For the text-containing cell, return its midpoint in (X, Y) coordinate format. 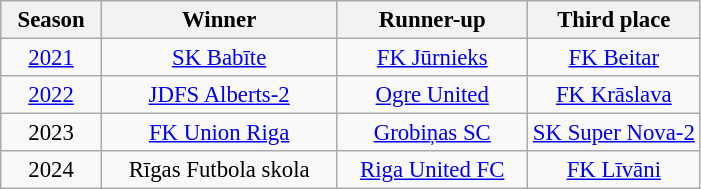
SK Super Nova-2 (614, 133)
FK Union Riga (219, 133)
Season (52, 20)
SK Babīte (219, 58)
Grobiņas SC (432, 133)
Riga United FC (432, 170)
FK Jūrnieks (432, 58)
Winner (219, 20)
JDFS Alberts-2 (219, 95)
FK Beitar (614, 58)
2022 (52, 95)
Ogre United (432, 95)
Runner-up (432, 20)
2023 (52, 133)
2021 (52, 58)
Rīgas Futbola skola (219, 170)
FK Krāslava (614, 95)
2024 (52, 170)
Third place (614, 20)
FK Līvāni (614, 170)
